Return [X, Y] of the center of cell containing provided text 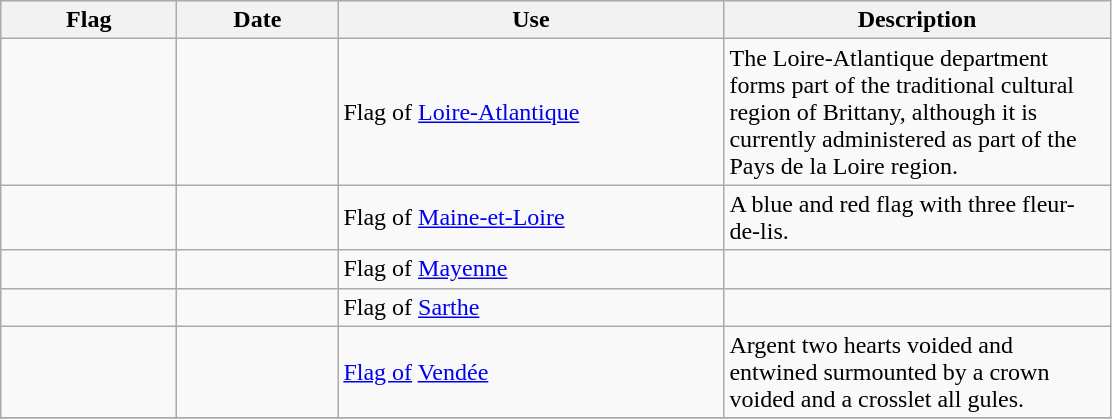
Flag of Sarthe [531, 307]
Flag of Mayenne [531, 269]
Description [917, 20]
Flag of Loire-Atlantique [531, 112]
Flag of Maine-et-Loire [531, 218]
Date [258, 20]
Use [531, 20]
Argent two hearts voided and entwined surmounted by a crown voided and a crosslet all gules. [917, 372]
Flag [89, 20]
A blue and red flag with three fleur-de-lis. [917, 218]
Flag of Vendée [531, 372]
